Return the [X, Y] coordinate for the center point of the cell that contains the specified text.  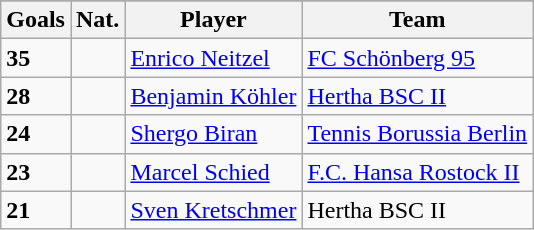
Marcel Schied [214, 172]
F.C. Hansa Rostock II [418, 172]
21 [36, 210]
24 [36, 134]
23 [36, 172]
Tennis Borussia Berlin [418, 134]
Team [418, 20]
Shergo Biran [214, 134]
Sven Kretschmer [214, 210]
Enrico Neitzel [214, 58]
Goals [36, 20]
FC Schönberg 95 [418, 58]
Nat. [97, 20]
Player [214, 20]
28 [36, 96]
Benjamin Köhler [214, 96]
35 [36, 58]
